Identify which cell holds the provided text, then report its [X, Y] central coordinate. 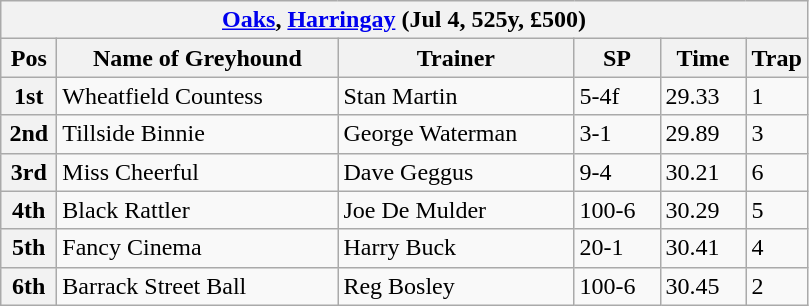
30.29 [703, 210]
3rd [29, 172]
1st [29, 96]
Time [703, 58]
2nd [29, 134]
6 [776, 172]
29.33 [703, 96]
Tillside Binnie [198, 134]
2 [776, 286]
SP [617, 58]
9-4 [617, 172]
Miss Cheerful [198, 172]
Pos [29, 58]
4th [29, 210]
4 [776, 248]
30.21 [703, 172]
Stan Martin [456, 96]
Reg Bosley [456, 286]
Fancy Cinema [198, 248]
3-1 [617, 134]
6th [29, 286]
29.89 [703, 134]
Dave Geggus [456, 172]
5-4f [617, 96]
Oaks, Harringay (Jul 4, 525y, £500) [404, 20]
Name of Greyhound [198, 58]
5 [776, 210]
30.41 [703, 248]
Joe De Mulder [456, 210]
Harry Buck [456, 248]
George Waterman [456, 134]
5th [29, 248]
Trap [776, 58]
Wheatfield Countess [198, 96]
1 [776, 96]
30.45 [703, 286]
20-1 [617, 248]
Barrack Street Ball [198, 286]
Trainer [456, 58]
3 [776, 134]
Black Rattler [198, 210]
